Find where the given text appears and provide that cell's center as [X, Y] coordinate. 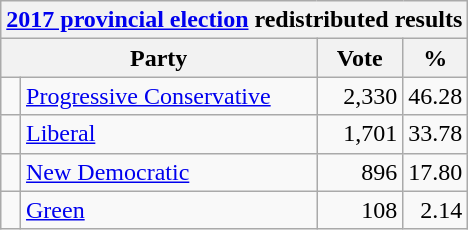
896 [360, 172]
Green [169, 210]
Progressive Conservative [169, 96]
2.14 [436, 210]
Party [159, 58]
2,330 [360, 96]
Liberal [169, 134]
Vote [360, 58]
New Democratic [169, 172]
1,701 [360, 134]
46.28 [436, 96]
% [436, 58]
2017 provincial election redistributed results [234, 20]
108 [360, 210]
33.78 [436, 134]
17.80 [436, 172]
